For the text-containing cell, return its midpoint in [x, y] coordinate format. 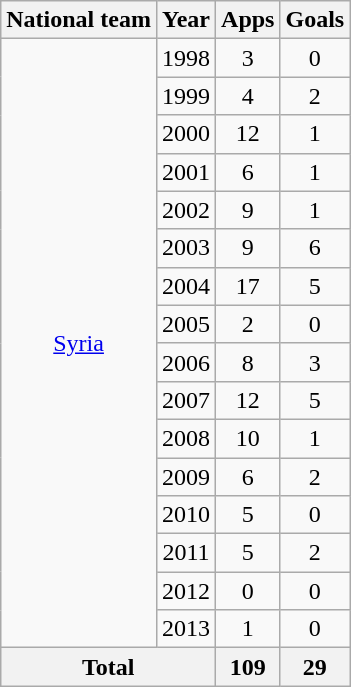
Year [186, 20]
2002 [186, 210]
2005 [186, 324]
Apps [248, 20]
1998 [186, 58]
2012 [186, 591]
Goals [315, 20]
2010 [186, 515]
Syria [79, 344]
8 [248, 362]
109 [248, 667]
29 [315, 667]
2003 [186, 248]
17 [248, 286]
2001 [186, 172]
2008 [186, 438]
2009 [186, 477]
National team [79, 20]
10 [248, 438]
2013 [186, 629]
2006 [186, 362]
2007 [186, 400]
2000 [186, 134]
2011 [186, 553]
Total [108, 667]
2004 [186, 286]
1999 [186, 96]
4 [248, 96]
